Identify which cell holds the provided text, then report its (X, Y) central coordinate. 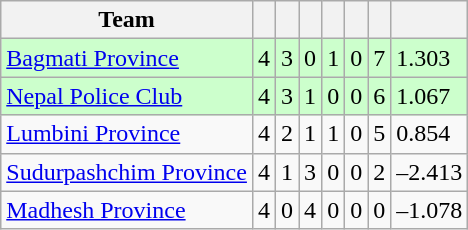
5 (380, 134)
Team (127, 20)
Madhesh Province (127, 210)
Nepal Police Club (127, 96)
Sudurpashchim Province (127, 172)
1.303 (430, 58)
0.854 (430, 134)
Lumbini Province (127, 134)
–2.413 (430, 172)
Bagmati Province (127, 58)
–1.078 (430, 210)
7 (380, 58)
6 (380, 96)
1.067 (430, 96)
